Extract the (X, Y) coordinate from the center of the cell holding the provided text.  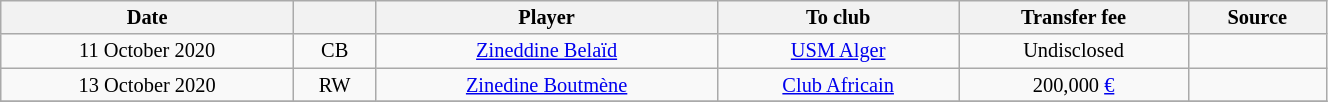
To club (838, 17)
11 October 2020 (148, 51)
Player (546, 17)
13 October 2020 (148, 85)
CB (334, 51)
Source (1257, 17)
RW (334, 85)
Transfer fee (1074, 17)
USM Alger (838, 51)
Undisclosed (1074, 51)
Zineddine Belaïd (546, 51)
Club Africain (838, 85)
200,000 € (1074, 85)
Date (148, 17)
Zinedine Boutmène (546, 85)
